Identify which cell holds the provided text, then report its (X, Y) central coordinate. 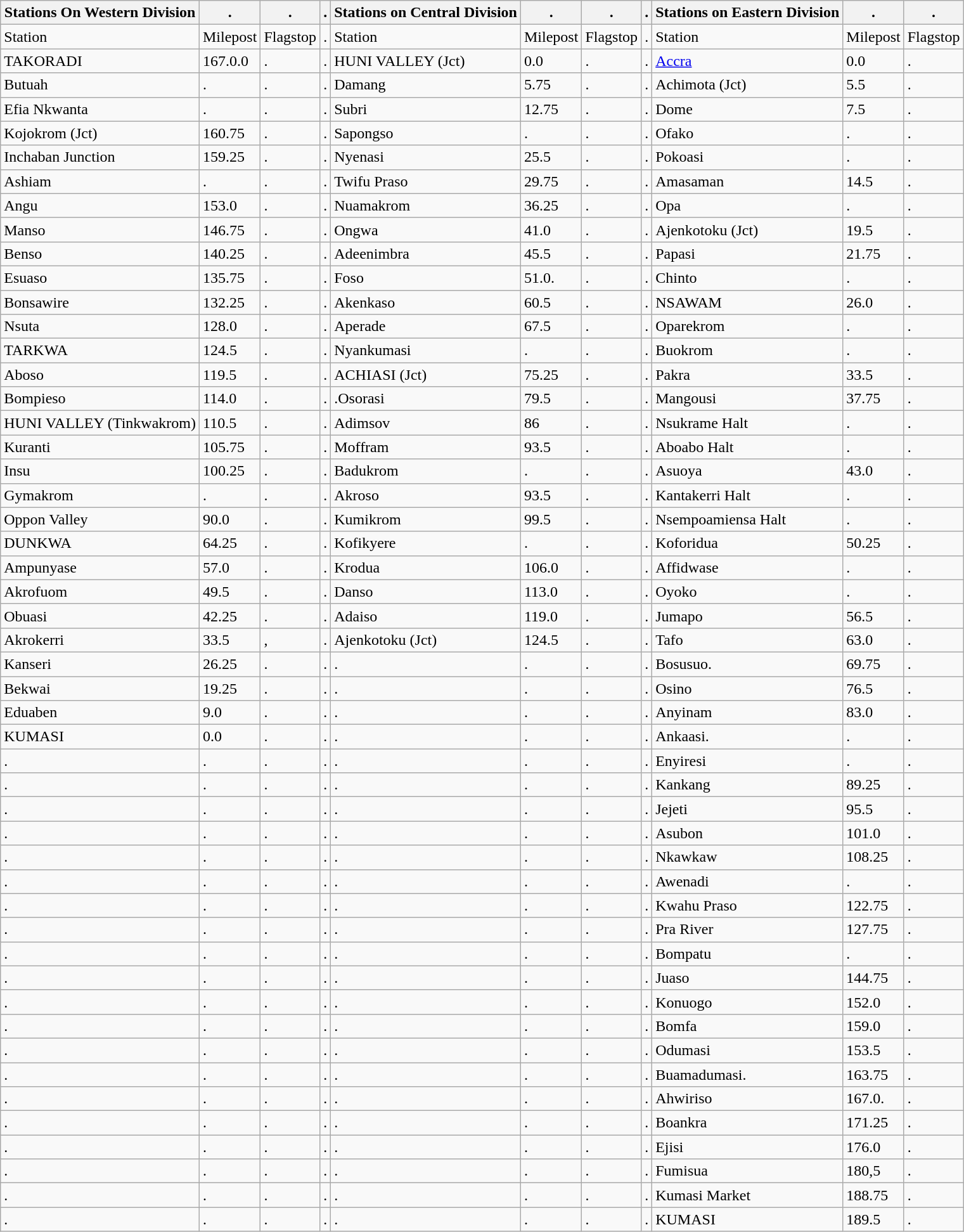
Tafo (748, 640)
Bomfa (748, 1026)
63.0 (873, 640)
Kojokrom (Jct) (100, 133)
Opa (748, 205)
HUNI VALLEY (Jct) (426, 61)
Ankaasi. (748, 737)
Pokoasi (748, 157)
12.75 (551, 109)
Nsuta (100, 327)
Bosusuo. (748, 664)
79.5 (551, 399)
ACHIASI (Jct) (426, 375)
Twifu Praso (426, 181)
Pra River (748, 930)
Damang (426, 85)
Ofako (748, 133)
Buamadumasi. (748, 1075)
Akroso (426, 495)
Moffram (426, 447)
110.5 (229, 423)
.Osorasi (426, 399)
Aperade (426, 327)
Koforidua (748, 543)
99.5 (551, 519)
Jejeti (748, 809)
Kwahu Praso (748, 905)
160.75 (229, 133)
83.0 (873, 713)
Accra (748, 61)
Asuoya (748, 471)
Kankang (748, 785)
153.0 (229, 205)
100.25 (229, 471)
153.5 (873, 1050)
95.5 (873, 809)
108.25 (873, 857)
Bompieso (100, 399)
127.75 (873, 930)
Akrofuom (100, 592)
159.0 (873, 1026)
Asubon (748, 833)
37.75 (873, 399)
Mangousi (748, 399)
144.75 (873, 978)
Ahwiriso (748, 1099)
Pakra (748, 375)
Enyiresi (748, 761)
Oyoko (748, 592)
Oppon Valley (100, 519)
7.5 (873, 109)
Achimota (Jct) (748, 85)
TARKWA (100, 351)
Boankra (748, 1123)
159.25 (229, 157)
9.0 (229, 713)
Ejisi (748, 1147)
51.0. (551, 278)
Amasaman (748, 181)
Inchaban Junction (100, 157)
26.0 (873, 302)
21.75 (873, 254)
Adeenimbra (426, 254)
Danso (426, 592)
41.0 (551, 230)
119.0 (551, 616)
Manso (100, 230)
Fumisua (748, 1171)
43.0 (873, 471)
29.75 (551, 181)
25.5 (551, 157)
Kanseri (100, 664)
75.25 (551, 375)
Nkawkaw (748, 857)
49.5 (229, 592)
132.25 (229, 302)
Nyankumasi (426, 351)
Badukrom (426, 471)
Adimsov (426, 423)
Juaso (748, 978)
Bompatu (748, 954)
Esuaso (100, 278)
Benso (100, 254)
146.75 (229, 230)
Nsukrame Halt (748, 423)
45.5 (551, 254)
Stations on Central Division (426, 13)
Gymakrom (100, 495)
14.5 (873, 181)
5.75 (551, 85)
64.25 (229, 543)
86 (551, 423)
Konuogo (748, 1002)
76.5 (873, 688)
122.75 (873, 905)
Butuah (100, 85)
5.5 (873, 85)
106.0 (551, 567)
Kumasi Market (748, 1195)
57.0 (229, 567)
152.0 (873, 1002)
Nyenasi (426, 157)
Stations On Western Division (100, 13)
Obuasi (100, 616)
Akenkaso (426, 302)
113.0 (551, 592)
Odumasi (748, 1050)
Papasi (748, 254)
189.5 (873, 1219)
Eduaben (100, 713)
Kumikrom (426, 519)
140.25 (229, 254)
Kantakerri Halt (748, 495)
Aboso (100, 375)
135.75 (229, 278)
Affidwase (748, 567)
69.75 (873, 664)
171.25 (873, 1123)
Nuamakrom (426, 205)
Buokrom (748, 351)
Angu (100, 205)
Efia Nkwanta (100, 109)
Krodua (426, 567)
Osino (748, 688)
Dome (748, 109)
Jumapo (748, 616)
167.0.0 (229, 61)
Subri (426, 109)
Oparekrom (748, 327)
Akrokerri (100, 640)
Insu (100, 471)
26.25 (229, 664)
Anyinam (748, 713)
Foso (426, 278)
NSAWAM (748, 302)
50.25 (873, 543)
, (290, 640)
105.75 (229, 447)
19.5 (873, 230)
Aboabo Halt (748, 447)
Bekwai (100, 688)
89.25 (873, 785)
56.5 (873, 616)
176.0 (873, 1147)
42.25 (229, 616)
163.75 (873, 1075)
Ashiam (100, 181)
Bonsawire (100, 302)
128.0 (229, 327)
180,5 (873, 1171)
Kofikyere (426, 543)
DUNKWA (100, 543)
36.25 (551, 205)
Chinto (748, 278)
90.0 (229, 519)
60.5 (551, 302)
67.5 (551, 327)
Adaiso (426, 616)
Kuranti (100, 447)
119.5 (229, 375)
Sapongso (426, 133)
HUNI VALLEY (Tinkwakrom) (100, 423)
101.0 (873, 833)
Ampunyase (100, 567)
167.0. (873, 1099)
Awenadi (748, 881)
Ongwa (426, 230)
114.0 (229, 399)
19.25 (229, 688)
Stations on Eastern Division (748, 13)
TAKORADI (100, 61)
188.75 (873, 1195)
Nsempoamiensa Halt (748, 519)
